Detect which cell encompasses the target text, then output its [X, Y] center coordinate. 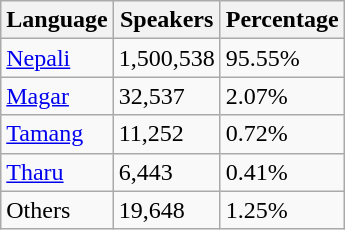
Others [57, 210]
1.25% [282, 210]
Language [57, 20]
95.55% [282, 58]
11,252 [166, 134]
Magar [57, 96]
0.72% [282, 134]
Percentage [282, 20]
Tamang [57, 134]
0.41% [282, 172]
1,500,538 [166, 58]
2.07% [282, 96]
Speakers [166, 20]
6,443 [166, 172]
Nepali [57, 58]
19,648 [166, 210]
Tharu [57, 172]
32,537 [166, 96]
